From the cell containing the given text, extract its center point as (x, y) coordinate. 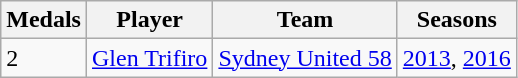
Team (305, 20)
2 (44, 58)
Medals (44, 20)
Seasons (456, 20)
Glen Trifiro (149, 58)
Sydney United 58 (305, 58)
Player (149, 20)
2013, 2016 (456, 58)
